For the text-containing cell, return its midpoint in [x, y] coordinate format. 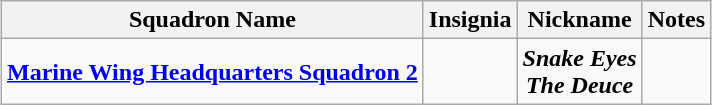
Squadron Name [212, 20]
Notes [676, 20]
Snake EyesThe Deuce [580, 72]
Nickname [580, 20]
Marine Wing Headquarters Squadron 2 [212, 72]
Insignia [470, 20]
